Locate the cell with the specified text and output its [X, Y] center coordinate. 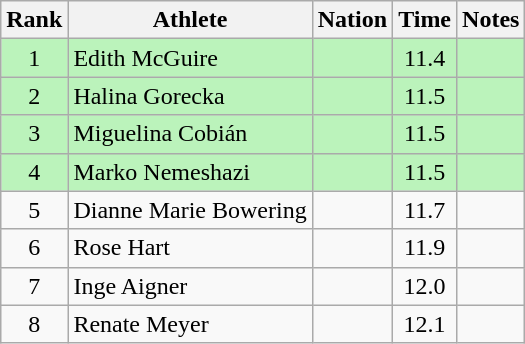
Miguelina Cobián [190, 134]
7 [34, 286]
Rank [34, 20]
12.0 [425, 286]
Notes [491, 20]
3 [34, 134]
Edith McGuire [190, 58]
5 [34, 210]
Nation [352, 20]
11.4 [425, 58]
Halina Gorecka [190, 96]
11.9 [425, 248]
Time [425, 20]
1 [34, 58]
Renate Meyer [190, 324]
12.1 [425, 324]
Rose Hart [190, 248]
Inge Aigner [190, 286]
Dianne Marie Bowering [190, 210]
Marko Nemeshazi [190, 172]
6 [34, 248]
Athlete [190, 20]
11.7 [425, 210]
2 [34, 96]
8 [34, 324]
4 [34, 172]
